Identify which cell holds the provided text, then report its (x, y) central coordinate. 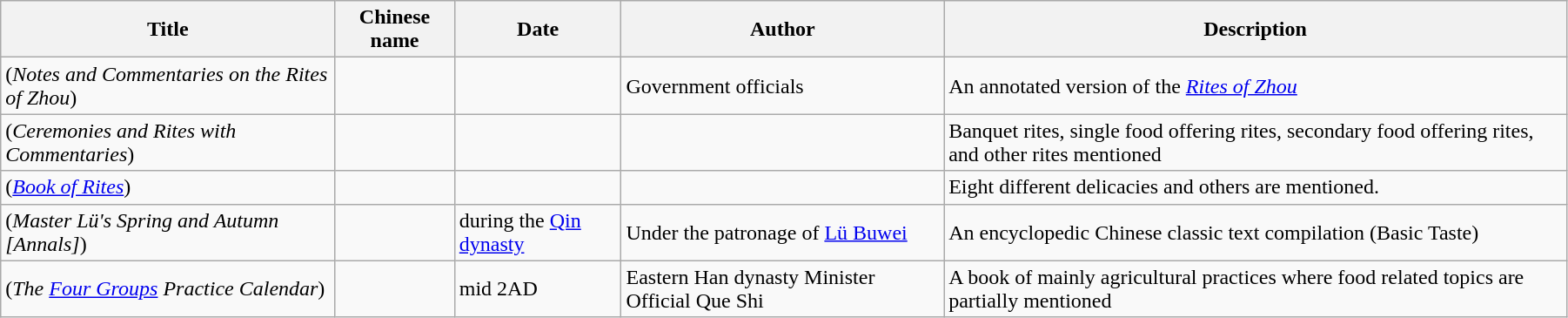
A book of mainly agricultural practices where food related topics are partially mentioned (1256, 289)
Author (783, 30)
Title (168, 30)
Chinese name (395, 30)
mid 2AD (538, 289)
Banquet rites, single food offering rites, secondary food offering rites, and other rites mentioned (1256, 143)
An annotated version of the Rites of Zhou (1256, 85)
Eight different delicacies and others are mentioned. (1256, 187)
Eastern Han dynasty Minister Official Que Shi (783, 289)
(Book of Rites) (168, 187)
(Notes and Commentaries on the Rites of Zhou) (168, 85)
Government officials (783, 85)
(Master Lü's Spring and Autumn [Annals]) (168, 232)
Date (538, 30)
during the Qin dynasty (538, 232)
Description (1256, 30)
Under the patronage of Lü Buwei (783, 232)
(Ceremonies and Rites with Commentaries) (168, 143)
(The Four Groups Practice Calendar) (168, 289)
An encyclopedic Chinese classic text compilation (Basic Taste) (1256, 232)
